Detect which cell encompasses the target text, then output its [x, y] center coordinate. 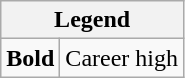
Bold [30, 58]
Career high [122, 58]
Legend [92, 20]
